From the cell containing the given text, extract its center point as (X, Y) coordinate. 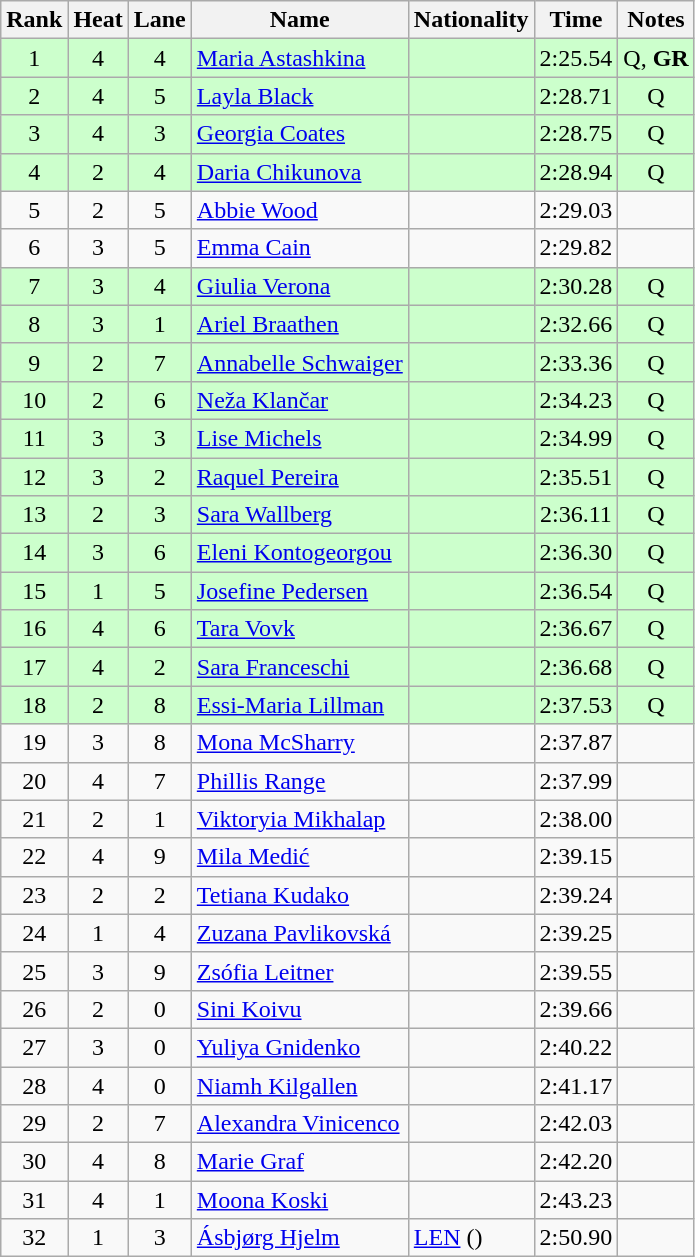
Ásbjørg Hjelm (300, 1238)
Josefine Pedersen (300, 591)
Q, GR (656, 58)
Maria Astashkina (300, 58)
2:39.55 (576, 971)
18 (34, 705)
Notes (656, 20)
Phillis Range (300, 781)
Georgia Coates (300, 134)
26 (34, 1009)
Mona McSharry (300, 743)
Ariel Braathen (300, 324)
Tara Vovk (300, 629)
2:34.99 (576, 438)
Rank (34, 20)
2:43.23 (576, 1200)
Abbie Wood (300, 210)
Annabelle Schwaiger (300, 362)
2:37.53 (576, 705)
2:28.75 (576, 134)
24 (34, 933)
2:33.36 (576, 362)
Lise Michels (300, 438)
Zsófia Leitner (300, 971)
19 (34, 743)
2:37.87 (576, 743)
2:39.24 (576, 895)
Name (300, 20)
2:36.11 (576, 515)
2:41.17 (576, 1085)
15 (34, 591)
28 (34, 1085)
2:36.67 (576, 629)
17 (34, 667)
Raquel Pereira (300, 477)
Marie Graf (300, 1162)
Emma Cain (300, 248)
2:38.00 (576, 819)
2:36.54 (576, 591)
2:39.15 (576, 857)
25 (34, 971)
Lane (160, 20)
Layla Black (300, 96)
Time (576, 20)
Nationality (471, 20)
Mila Medić (300, 857)
2:25.54 (576, 58)
2:29.82 (576, 248)
31 (34, 1200)
Yuliya Gnidenko (300, 1047)
30 (34, 1162)
Eleni Kontogeorgou (300, 553)
2:40.22 (576, 1047)
Essi-Maria Lillman (300, 705)
Sara Wallberg (300, 515)
2:28.71 (576, 96)
Viktoryia Mikhalap (300, 819)
2:39.66 (576, 1009)
2:30.28 (576, 286)
22 (34, 857)
2:34.23 (576, 400)
2:32.66 (576, 324)
21 (34, 819)
Neža Klančar (300, 400)
10 (34, 400)
LEN () (471, 1238)
Giulia Verona (300, 286)
29 (34, 1124)
32 (34, 1238)
2:36.30 (576, 553)
27 (34, 1047)
Daria Chikunova (300, 172)
13 (34, 515)
Heat (98, 20)
2:29.03 (576, 210)
11 (34, 438)
16 (34, 629)
2:50.90 (576, 1238)
23 (34, 895)
Alexandra Vinicenco (300, 1124)
20 (34, 781)
2:42.03 (576, 1124)
Niamh Kilgallen (300, 1085)
2:37.99 (576, 781)
12 (34, 477)
2:35.51 (576, 477)
Sini Koivu (300, 1009)
Zuzana Pavlikovská (300, 933)
2:28.94 (576, 172)
2:42.20 (576, 1162)
Moona Koski (300, 1200)
2:36.68 (576, 667)
Tetiana Kudako (300, 895)
Sara Franceschi (300, 667)
2:39.25 (576, 933)
14 (34, 553)
